Provide the (x, y) coordinate of the cell's center where the given text is located.  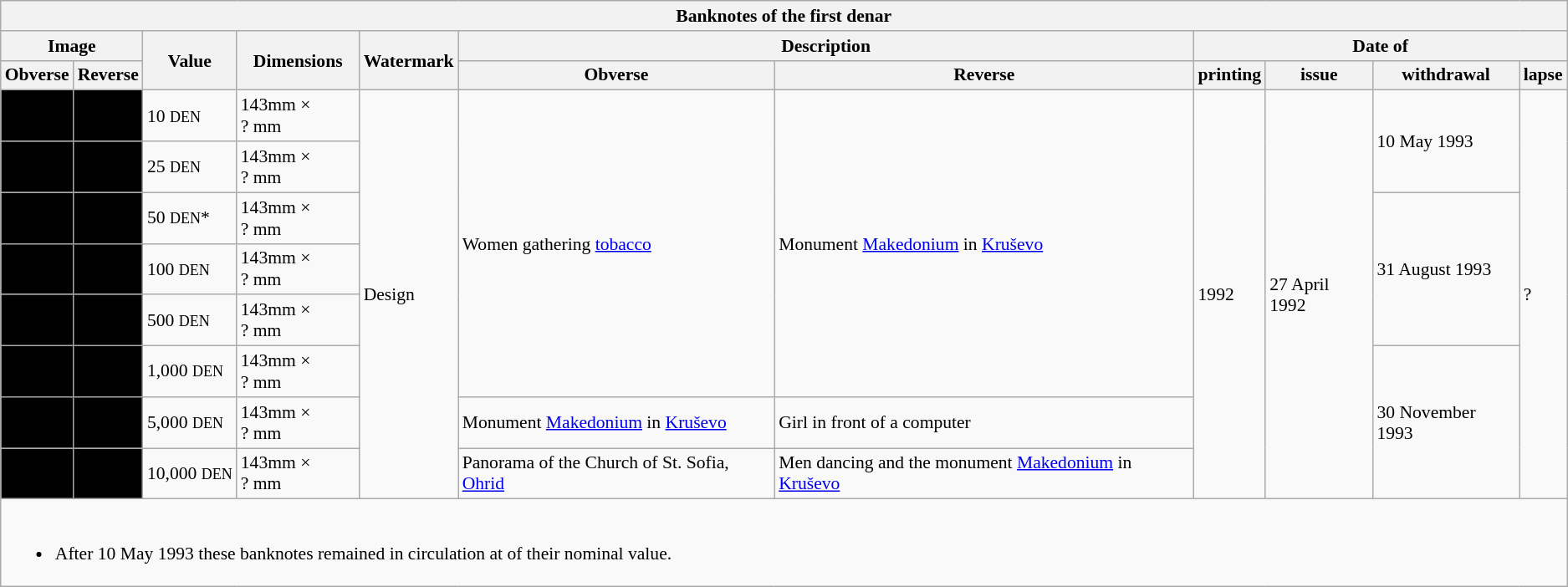
Description (826, 46)
Panorama of the Church of St. Sofia, Ohrid (616, 473)
Dimensions (298, 60)
30 November 1993 (1445, 423)
Girl in front of a computer (983, 423)
Banknotes of the first denar (784, 16)
10 DEN (190, 115)
25 DEN (190, 167)
1992 (1229, 294)
5,000 DEN (190, 423)
Design (409, 294)
Image (72, 46)
Value (190, 60)
100 DEN (190, 269)
31 August 1993 (1445, 269)
27 April 1992 (1319, 294)
After 10 May 1993 these banknotes remained in circulation at of their nominal value. (784, 543)
issue (1319, 75)
Women gathering tobacco (616, 244)
500 DEN (190, 321)
? (1544, 294)
10 May 1993 (1445, 141)
50 DEN* (190, 217)
Date of (1380, 46)
Men dancing and the monument Makedonium in Kruševo (983, 473)
1,000 DEN (190, 371)
Watermark (409, 60)
printing (1229, 75)
lapse (1544, 75)
withdrawal (1445, 75)
10,000 DEN (190, 473)
